Search for the cell housing the specified text and yield its (X, Y) center coordinate. 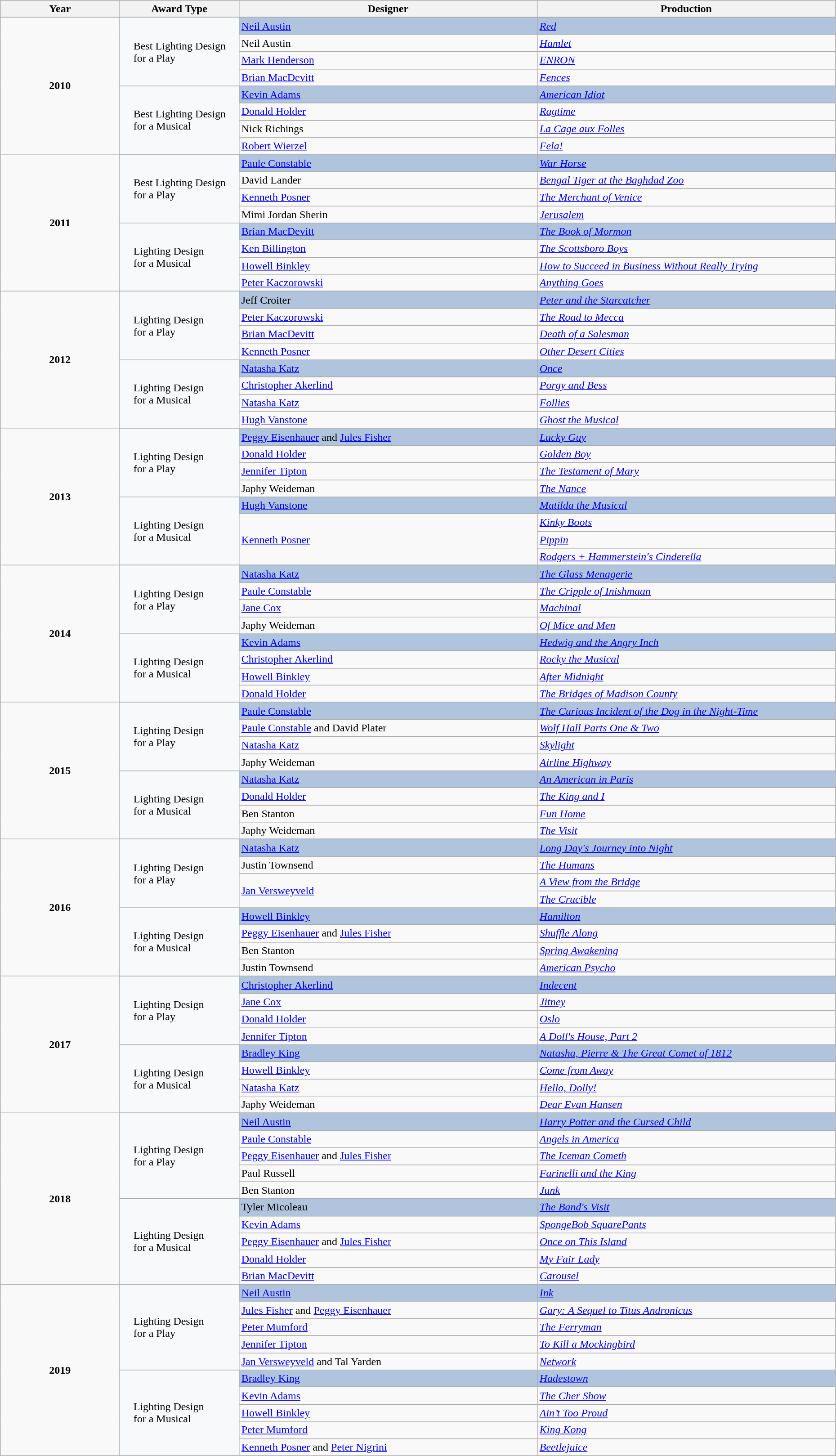
Once (686, 368)
The Merchant of Venice (686, 197)
The Iceman Cometh (686, 1156)
Award Type (179, 9)
Kinky Boots (686, 523)
2019 (60, 1370)
Robert Wierzel (388, 146)
Death of a Salesman (686, 334)
Harry Potter and the Cursed Child (686, 1122)
Ain’t Too Proud (686, 1413)
2018 (60, 1199)
Once on This Island (686, 1241)
Best Lighting Design for a Musical (179, 120)
Porgy and Bess (686, 385)
ENRON (686, 60)
Golden Boy (686, 454)
The Band's Visit (686, 1207)
Mark Henderson (388, 60)
The Cripple of Inishmaan (686, 591)
The Curious Incident of the Dog in the Night-Time (686, 711)
Designer (388, 9)
The Visit (686, 831)
Hello, Dolly! (686, 1088)
Bengal Tiger at the Baghdad Zoo (686, 180)
How to Succeed in Business Without Really Trying (686, 266)
Oslo (686, 1019)
Paule Constable and David Plater (388, 728)
2017 (60, 1044)
Production (686, 9)
2015 (60, 771)
Hamlet (686, 43)
Of Mice and Men (686, 625)
Long Day's Journey into Night (686, 848)
Indecent (686, 985)
The Book of Mormon (686, 232)
The Bridges of Madison County (686, 694)
Nick Richings (388, 129)
Beetlejuice (686, 1447)
The Glass Menagerie (686, 574)
Jan Versweyveld and Tal Yarden (388, 1362)
Fela! (686, 146)
The Road to Mecca (686, 317)
2011 (60, 223)
Ink (686, 1293)
2010 (60, 86)
The Ferryman (686, 1327)
Network (686, 1362)
American Psycho (686, 968)
Year (60, 9)
Tyler Micoleau (388, 1207)
Dear Evan Hansen (686, 1105)
2013 (60, 497)
Spring Awakening (686, 950)
Rodgers + Hammerstein's Cinderella (686, 557)
Other Desert Cities (686, 351)
2016 (60, 908)
Carousel (686, 1276)
To Kill a Mockingbird (686, 1344)
The Cher Show (686, 1396)
Hadestown (686, 1379)
Rocky the Musical (686, 659)
Jan Versweyveld (388, 891)
A View from the Bridge (686, 882)
SpongeBob SquarePants (686, 1224)
Farinelli and the King (686, 1173)
Angels in America (686, 1139)
Ragtime (686, 112)
Jeff Croiter (388, 300)
Machinal (686, 608)
A Doll's House, Part 2 (686, 1036)
Come from Away (686, 1071)
Fences (686, 77)
Jules Fisher and Peggy Eisenhauer (388, 1310)
Pippin (686, 540)
Ken Billington (388, 249)
David Lander (388, 180)
Skylight (686, 745)
2014 (60, 634)
Jitney (686, 1002)
King Kong (686, 1430)
Hedwig and the Angry Inch (686, 642)
La Cage aux Folles (686, 129)
Lucky Guy (686, 437)
The Scottsboro Boys (686, 249)
Fun Home (686, 814)
Follies (686, 403)
Junk (686, 1190)
Shuffle Along (686, 933)
An American in Paris (686, 780)
Airline Highway (686, 762)
After Midnight (686, 676)
The Humans (686, 865)
Peter and the Starcatcher (686, 300)
Paul Russell (388, 1173)
Anything Goes (686, 283)
Red (686, 26)
Matilda the Musical (686, 506)
The Crucible (686, 899)
Ghost the Musical (686, 420)
My Fair Lady (686, 1259)
Hamilton (686, 916)
Mimi Jordan Sherin (388, 215)
The Testament of Mary (686, 471)
American Idiot (686, 94)
The King and I (686, 797)
Wolf Hall Parts One & Two (686, 728)
2012 (60, 360)
War Horse (686, 163)
Gary: A Sequel to Titus Andronicus (686, 1310)
Natasha, Pierre & The Great Comet of 1812 (686, 1053)
The Nance (686, 488)
Jerusalem (686, 215)
Kenneth Posner and Peter Nigrini (388, 1447)
